Extract the [x, y] coordinate from the center of the cell holding the provided text.  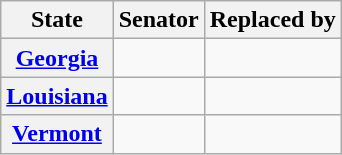
Senator [158, 20]
Vermont [57, 134]
State [57, 20]
Georgia [57, 58]
Louisiana [57, 96]
Replaced by [272, 20]
